Extract the [x, y] coordinate from the center of the cell holding the provided text.  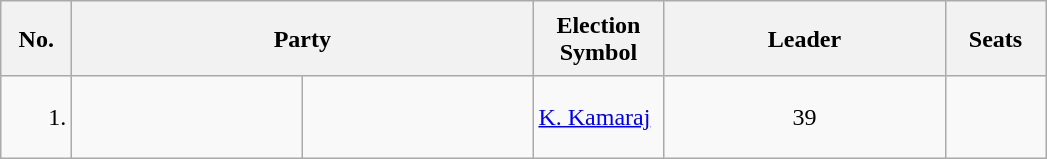
Party [302, 38]
39 [804, 117]
Election Symbol [598, 38]
Leader [804, 38]
Seats [996, 38]
No. [36, 38]
1. [36, 117]
K. Kamaraj [598, 117]
